Return (x, y) of the center of cell containing provided text 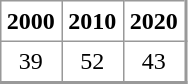
43 (154, 62)
2000 (31, 21)
2010 (93, 21)
2020 (154, 21)
52 (93, 62)
39 (31, 62)
